Locate the cell with the specified text and output its [X, Y] center coordinate. 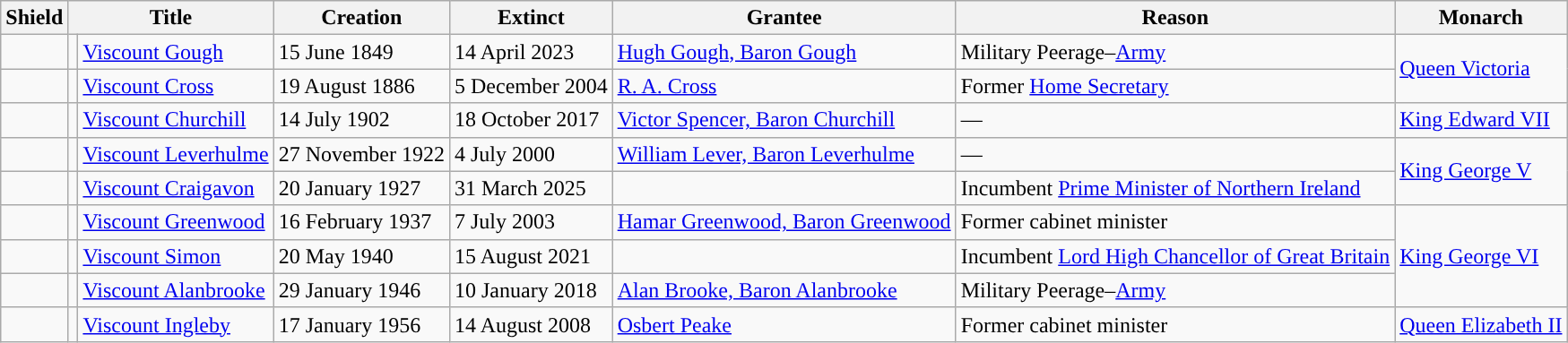
Viscount Churchill [176, 120]
Viscount Gough [176, 52]
Viscount Leverhulme [176, 154]
Former Home Secretary [1175, 86]
Viscount Simon [176, 256]
4 July 2000 [531, 154]
Incumbent Prime Minister of Northern Ireland [1175, 188]
Queen Victoria [1481, 69]
King Edward VII [1481, 120]
Shield [34, 18]
Extinct [531, 18]
10 January 2018 [531, 290]
5 December 2004 [531, 86]
17 January 1956 [361, 324]
14 August 2008 [531, 324]
Victor Spencer, Baron Churchill [784, 120]
19 August 1886 [361, 86]
27 November 1922 [361, 154]
29 January 1946 [361, 290]
7 July 2003 [531, 222]
Hamar Greenwood, Baron Greenwood [784, 222]
Osbert Peake [784, 324]
King George VI [1481, 256]
R. A. Cross [784, 86]
Alan Brooke, Baron Alanbrooke [784, 290]
Reason [1175, 18]
20 May 1940 [361, 256]
15 August 2021 [531, 256]
William Lever, Baron Leverhulme [784, 154]
Viscount Greenwood [176, 222]
Grantee [784, 18]
Hugh Gough, Baron Gough [784, 52]
King George V [1481, 171]
31 March 2025 [531, 188]
Viscount Alanbrooke [176, 290]
Monarch [1481, 18]
Incumbent Lord High Chancellor of Great Britain [1175, 256]
Title [170, 18]
Queen Elizabeth II [1481, 324]
Viscount Cross [176, 86]
18 October 2017 [531, 120]
15 June 1849 [361, 52]
16 February 1937 [361, 222]
20 January 1927 [361, 188]
Viscount Craigavon [176, 188]
14 April 2023 [531, 52]
Creation [361, 18]
Viscount Ingleby [176, 324]
14 July 1902 [361, 120]
